Capture the cell that displays the provided text and extract its [x, y] central coordinate. 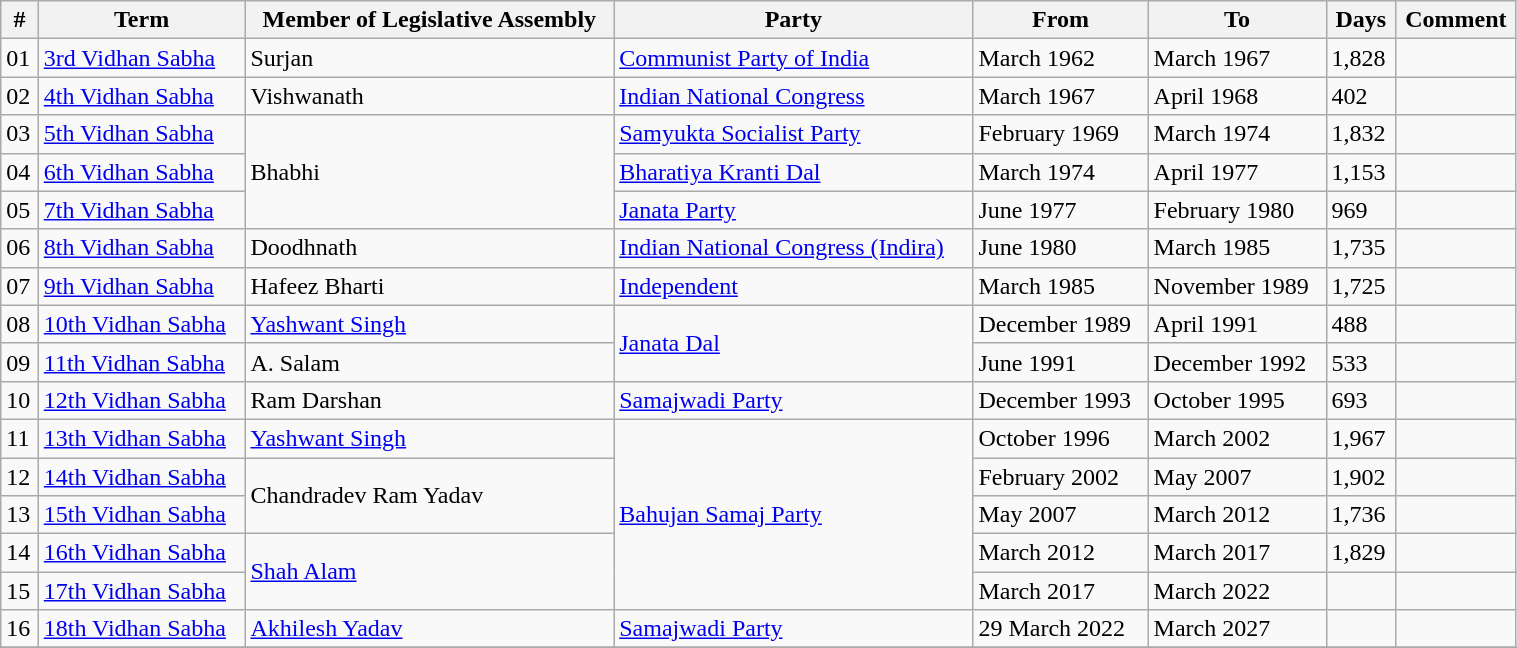
December 1989 [1060, 324]
February 2002 [1060, 477]
A. Salam [430, 362]
11th Vidhan Sabha [142, 362]
1,735 [1361, 248]
Bahujan Samaj Party [794, 514]
June 1980 [1060, 248]
Hafeez Bharti [430, 286]
To [1237, 20]
5th Vidhan Sabha [142, 134]
14 [20, 553]
Surjan [430, 58]
08 [20, 324]
15th Vidhan Sabha [142, 515]
Samyukta Socialist Party [794, 134]
Communist Party of India [794, 58]
Days [1361, 20]
June 1991 [1060, 362]
1,902 [1361, 477]
April 1968 [1237, 96]
Janata Dal [794, 343]
March 2002 [1237, 438]
November 1989 [1237, 286]
969 [1361, 210]
03 [20, 134]
December 1992 [1237, 362]
February 1980 [1237, 210]
6th Vidhan Sabha [142, 172]
Bhabhi [430, 172]
04 [20, 172]
402 [1361, 96]
13th Vidhan Sabha [142, 438]
05 [20, 210]
4th Vidhan Sabha [142, 96]
Chandradev Ram Yadav [430, 496]
Janata Party [794, 210]
8th Vidhan Sabha [142, 248]
10th Vidhan Sabha [142, 324]
18th Vidhan Sabha [142, 629]
Indian National Congress (Indira) [794, 248]
June 1977 [1060, 210]
Bharatiya Kranti Dal [794, 172]
7th Vidhan Sabha [142, 210]
Akhilesh Yadav [430, 629]
From [1060, 20]
December 1993 [1060, 400]
9th Vidhan Sabha [142, 286]
March 2022 [1237, 591]
3rd Vidhan Sabha [142, 58]
693 [1361, 400]
1,153 [1361, 172]
Ram Darshan [430, 400]
1,736 [1361, 515]
1,832 [1361, 134]
Term [142, 20]
09 [20, 362]
29 March 2022 [1060, 629]
Member of Legislative Assembly [430, 20]
1,829 [1361, 553]
01 [20, 58]
March 2027 [1237, 629]
12th Vidhan Sabha [142, 400]
16th Vidhan Sabha [142, 553]
15 [20, 591]
07 [20, 286]
Vishwanath [430, 96]
533 [1361, 362]
October 1995 [1237, 400]
Comment [1456, 20]
Shah Alam [430, 572]
13 [20, 515]
14th Vidhan Sabha [142, 477]
March 1962 [1060, 58]
488 [1361, 324]
October 1996 [1060, 438]
April 1991 [1237, 324]
February 1969 [1060, 134]
11 [20, 438]
Doodhnath [430, 248]
1,828 [1361, 58]
Party [794, 20]
17th Vidhan Sabha [142, 591]
02 [20, 96]
1,725 [1361, 286]
1,967 [1361, 438]
# [20, 20]
12 [20, 477]
Indian National Congress [794, 96]
10 [20, 400]
April 1977 [1237, 172]
16 [20, 629]
Independent [794, 286]
06 [20, 248]
